Return the (X, Y) coordinate for the center point of the cell that contains the specified text.  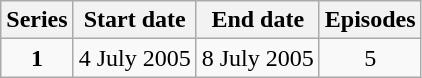
1 (37, 58)
Episodes (370, 20)
5 (370, 58)
End date (258, 20)
Start date (134, 20)
4 July 2005 (134, 58)
Series (37, 20)
8 July 2005 (258, 58)
